Extract the [X, Y] coordinate from the center of the cell holding the provided text.  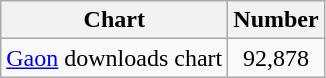
92,878 [276, 58]
Number [276, 20]
Gaon downloads chart [114, 58]
Chart [114, 20]
